Find where the given text appears and provide that cell's center as (X, Y) coordinate. 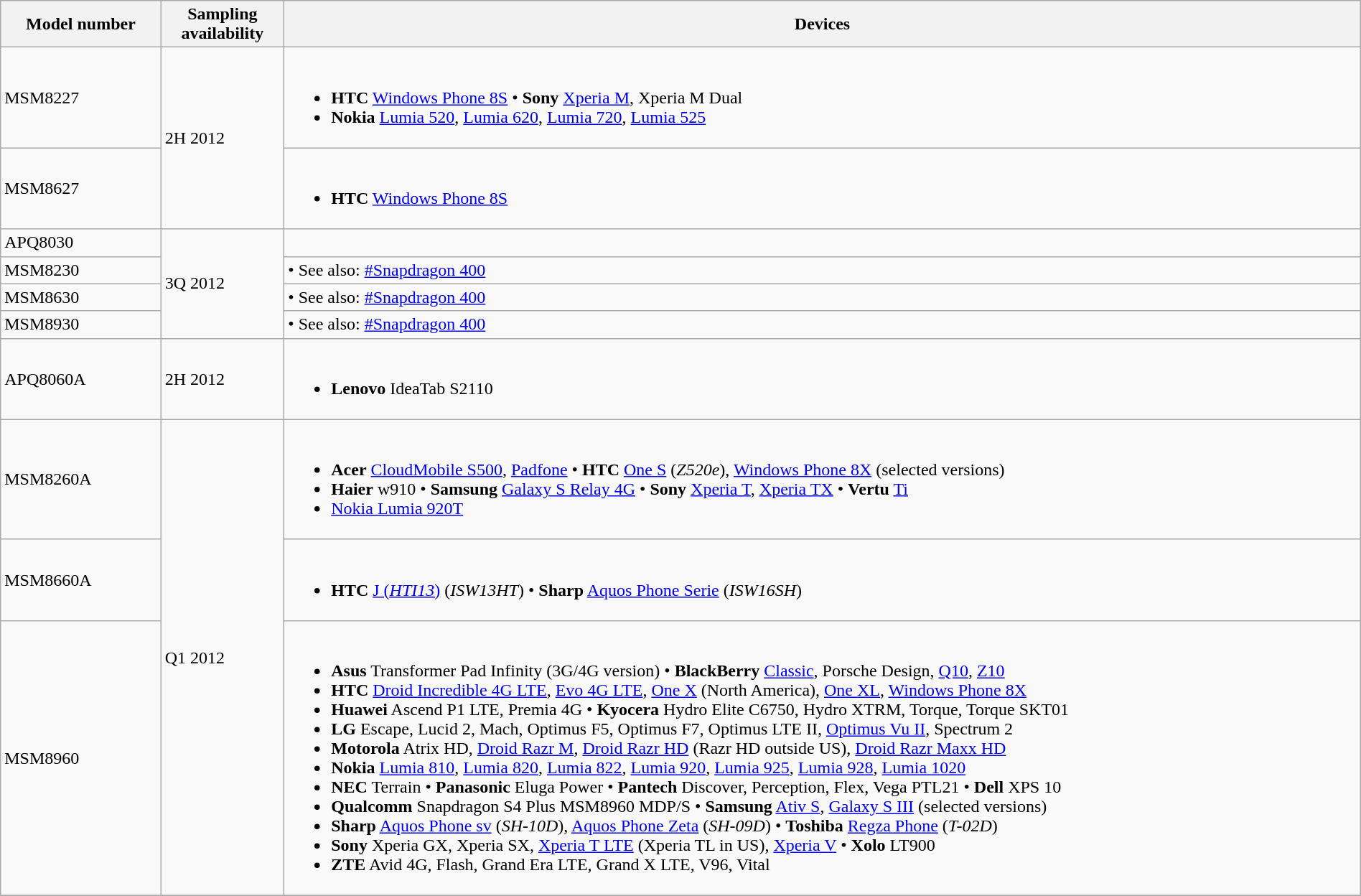
APQ8030 (80, 243)
Devices (823, 24)
3Q 2012 (223, 284)
MSM8630 (80, 297)
MSM8930 (80, 325)
MSM8960 (80, 758)
HTC J (HTI13) (ISW13HT) • Sharp Aquos Phone Serie (ISW16SH) (823, 580)
MSM8260A (80, 480)
Q1 2012 (223, 658)
HTC Windows Phone 8S (823, 188)
MSM8230 (80, 270)
MSM8627 (80, 188)
APQ8060A (80, 379)
HTC Windows Phone 8S • Sony Xperia M, Xperia M DualNokia Lumia 520, Lumia 620, Lumia 720, Lumia 525 (823, 98)
MSM8227 (80, 98)
Samplingavailability (223, 24)
Model number (80, 24)
Lenovo IdeaTab S2110 (823, 379)
MSM8660A (80, 580)
